Determine the (X, Y) coordinate at the center of the cell enclosing the given text.  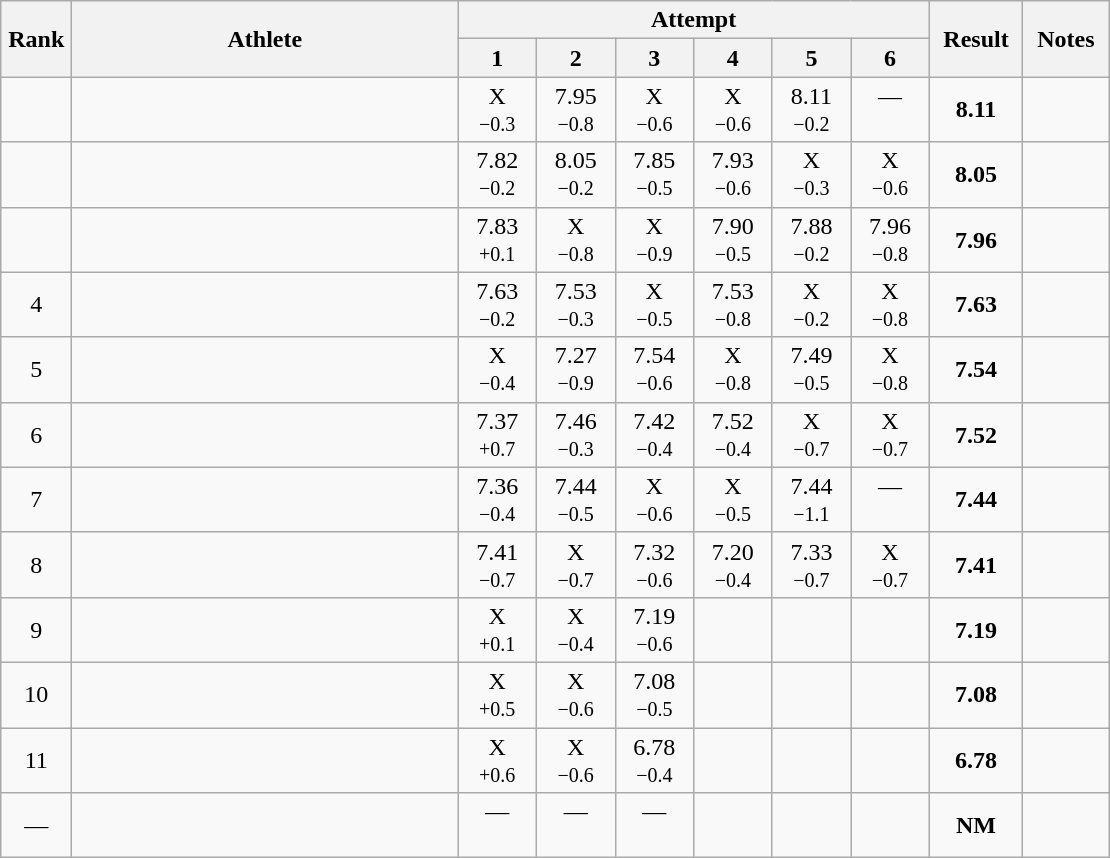
9 (36, 630)
7.42−0.4 (654, 434)
Athlete (265, 39)
X+0.6 (498, 760)
8.05 (976, 174)
Attempt (694, 20)
7.63 (976, 304)
1 (498, 58)
7.63−0.2 (498, 304)
8.05−0.2 (576, 174)
7.33−0.7 (812, 564)
7.88−0.2 (812, 240)
7.44 (976, 500)
7.41−0.7 (498, 564)
7.85−0.5 (654, 174)
7 (36, 500)
7.82−0.2 (498, 174)
7.96−0.8 (890, 240)
7.54−0.6 (654, 370)
7.08−0.5 (654, 694)
7.32−0.6 (654, 564)
7.52−0.4 (734, 434)
7.27−0.9 (576, 370)
7.49−0.5 (812, 370)
7.90−0.5 (734, 240)
7.52 (976, 434)
7.41 (976, 564)
7.53−0.3 (576, 304)
6.78 (976, 760)
NM (976, 826)
7.19−0.6 (654, 630)
10 (36, 694)
8.11−0.2 (812, 110)
7.95−0.8 (576, 110)
8.11 (976, 110)
7.93−0.6 (734, 174)
7.44−0.5 (576, 500)
Rank (36, 39)
7.53−0.8 (734, 304)
X−0.9 (654, 240)
7.96 (976, 240)
7.19 (976, 630)
8 (36, 564)
6.78−0.4 (654, 760)
7.46−0.3 (576, 434)
7.44−1.1 (812, 500)
7.37+0.7 (498, 434)
3 (654, 58)
Notes (1066, 39)
7.54 (976, 370)
2 (576, 58)
X+0.5 (498, 694)
X−0.2 (812, 304)
7.20−0.4 (734, 564)
X+0.1 (498, 630)
7.36−0.4 (498, 500)
7.08 (976, 694)
Result (976, 39)
11 (36, 760)
7.83+0.1 (498, 240)
